Scan for the cell matching the given text and deliver its [x, y] coordinate at center. 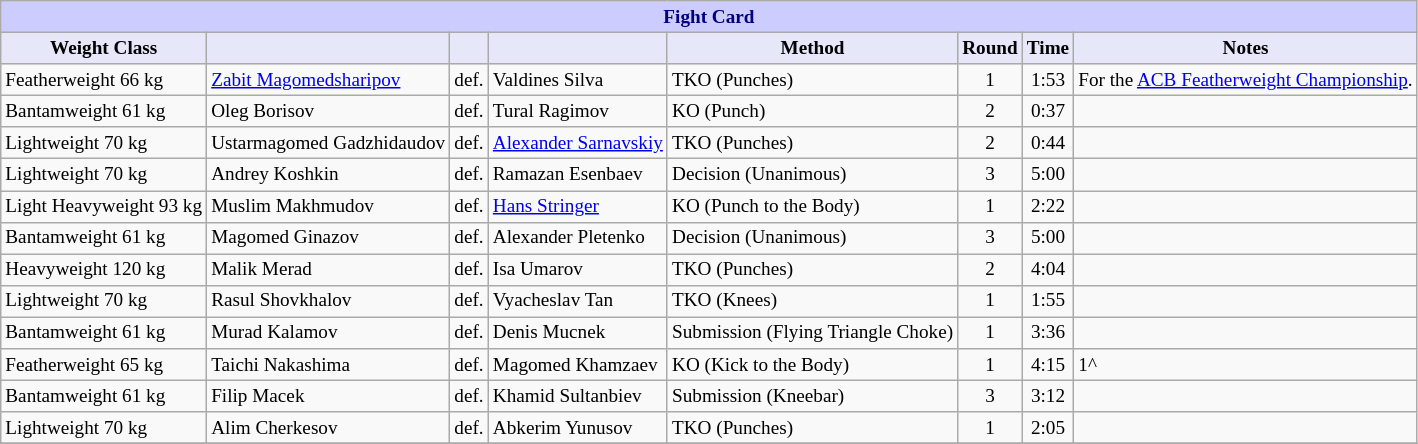
Fight Card [709, 17]
Magomed Khamzaev [578, 365]
1:55 [1048, 301]
TKO (Knees) [812, 301]
0:44 [1048, 143]
Magomed Ginazov [328, 238]
4:15 [1048, 365]
Andrey Koshkin [328, 175]
Abkerim Yunusov [578, 428]
Alexander Sarnavskiy [578, 143]
Heavyweight 120 kg [104, 270]
3:36 [1048, 333]
Hans Stringer [578, 206]
For the ACB Featherweight Championship. [1246, 80]
Round [990, 48]
Oleg Borisov [328, 111]
Notes [1246, 48]
Muslim Makhmudov [328, 206]
Ramazan Esenbaev [578, 175]
Taichi Nakashima [328, 365]
KO (Kick to the Body) [812, 365]
Filip Macek [328, 396]
Weight Class [104, 48]
Rasul Shovkhalov [328, 301]
Light Heavyweight 93 kg [104, 206]
Submission (Kneebar) [812, 396]
Malik Merad [328, 270]
1^ [1246, 365]
Submission (Flying Triangle Choke) [812, 333]
Murad Kalamov [328, 333]
Time [1048, 48]
Isa Umarov [578, 270]
Tural Ragimov [578, 111]
3:12 [1048, 396]
Method [812, 48]
Denis Mucnek [578, 333]
Zabit Magomedsharipov [328, 80]
Featherweight 66 kg [104, 80]
Vyacheslav Tan [578, 301]
0:37 [1048, 111]
Featherweight 65 kg [104, 365]
4:04 [1048, 270]
Valdines Silva [578, 80]
KO (Punch to the Body) [812, 206]
2:22 [1048, 206]
Alexander Pletenko [578, 238]
1:53 [1048, 80]
2:05 [1048, 428]
Khamid Sultanbiev [578, 396]
Alim Cherkesov [328, 428]
Ustarmagomed Gadzhidaudov [328, 143]
KO (Punch) [812, 111]
